From the cell containing the given text, extract its center point as [X, Y] coordinate. 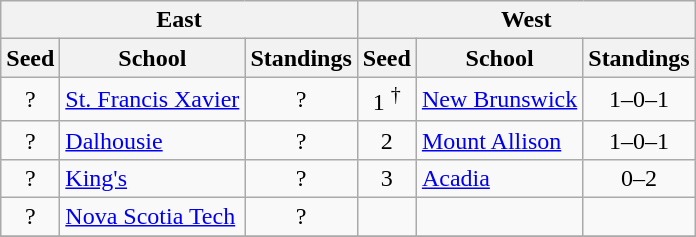
1 † [386, 100]
St. Francis Xavier [152, 100]
0–2 [639, 178]
Acadia [499, 178]
East [180, 20]
3 [386, 178]
Nova Scotia Tech [152, 217]
Mount Allison [499, 140]
New Brunswick [499, 100]
West [526, 20]
King's [152, 178]
Dalhousie [152, 140]
2 [386, 140]
